Return (X, Y) of the center of cell containing provided text 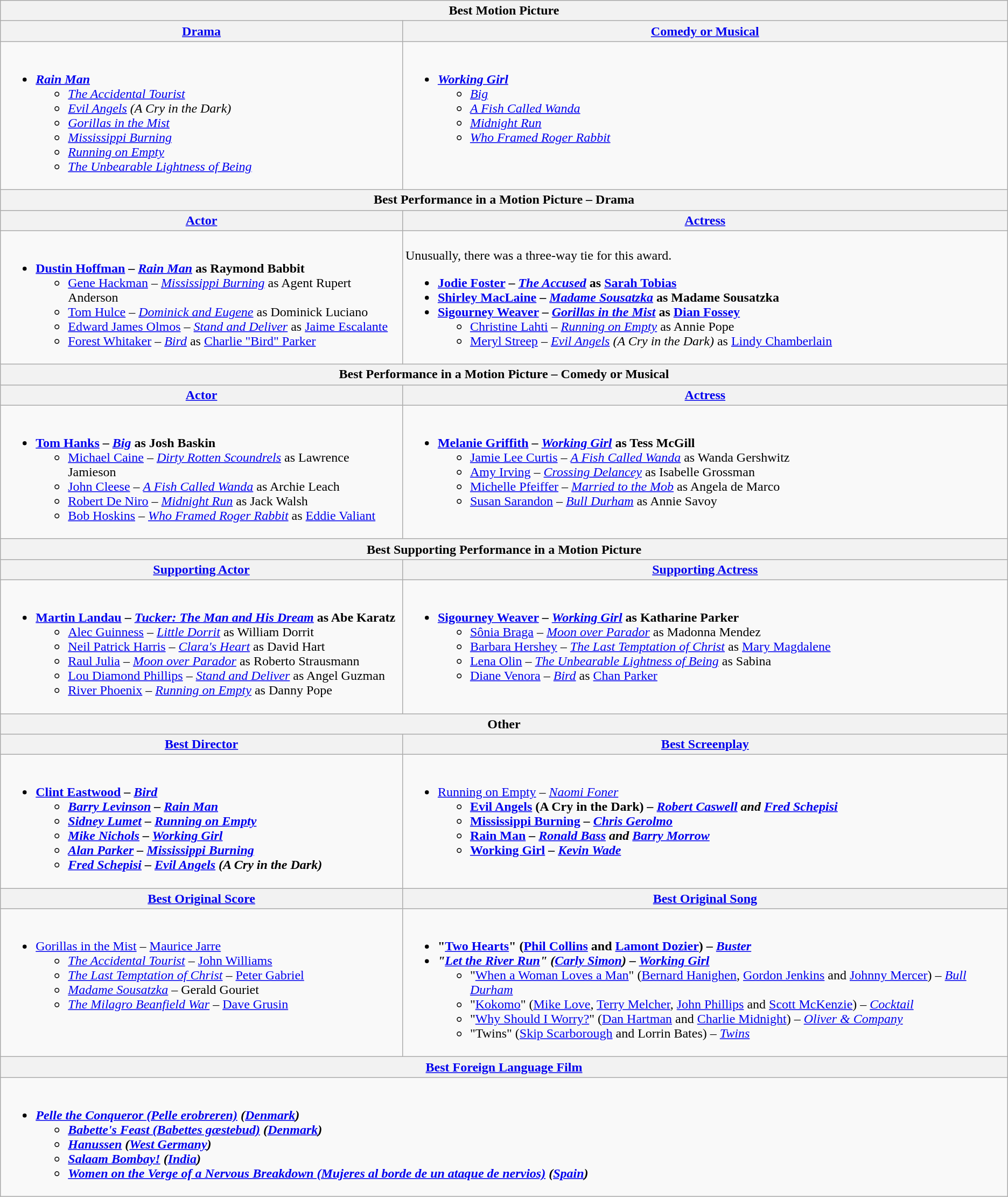
Drama (201, 31)
Supporting Actor (201, 569)
Best Performance in a Motion Picture – Comedy or Musical (504, 374)
Rain ManThe Accidental TouristEvil Angels (A Cry in the Dark)Gorillas in the MistMississippi BurningRunning on EmptyThe Unbearable Lightness of Being (201, 115)
Best Original Song (705, 899)
Best Foreign Language Film (504, 1067)
Best Original Score (201, 899)
Other (504, 723)
Comedy or Musical (705, 31)
Best Screenplay (705, 744)
Best Motion Picture (504, 11)
Best Performance in a Motion Picture – Drama (504, 200)
Supporting Actress (705, 569)
Best Supporting Performance in a Motion Picture (504, 549)
Best Director (201, 744)
Working GirlBigA Fish Called WandaMidnight RunWho Framed Roger Rabbit (705, 115)
